For the text-containing cell, return its midpoint in [x, y] coordinate format. 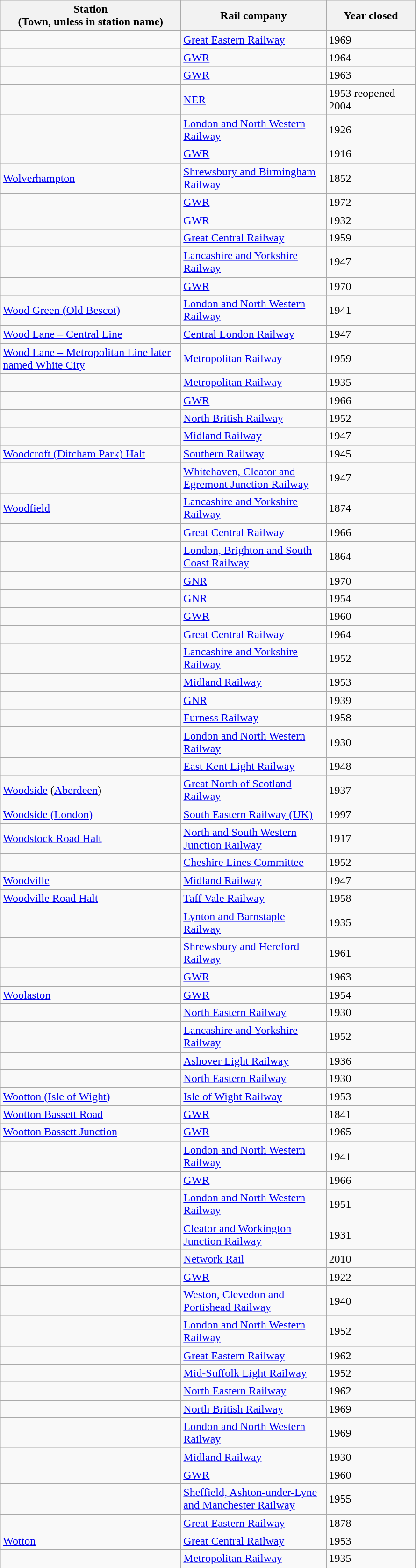
Woodside (Aberdeen) [91, 791]
Woolaston [91, 995]
1841 [371, 1114]
1939 [371, 700]
Central London Railway [253, 334]
London, Brighton and South Coast Railway [253, 557]
Isle of Wight Railway [253, 1096]
Wolverhampton [91, 178]
Lynton and Barnstaple Railway [253, 922]
Wootton (Isle of Wight) [91, 1096]
Weston, Clevedon and Portishead Railway [253, 1300]
1940 [371, 1300]
1852 [371, 178]
Rail company [253, 16]
Wootton Bassett Junction [91, 1132]
1936 [371, 1061]
North and South Western Junction Railway [253, 838]
Cheshire Lines Committee [253, 863]
1916 [371, 154]
1926 [371, 130]
Mid-Suffolk Light Railway [253, 1373]
Taff Vale Railway [253, 898]
Great North of Scotland Railway [253, 791]
Wootton Bassett Road [91, 1114]
Woodville Road Halt [91, 898]
1965 [371, 1132]
Cleator and Workington Junction Railway [253, 1235]
Wood Lane – Central Line [91, 334]
1997 [371, 814]
1937 [371, 791]
Woodcroft (Ditcham Park) Halt [91, 454]
1874 [371, 508]
East Kent Light Railway [253, 766]
1945 [371, 454]
Wotton [91, 1541]
Shrewsbury and Hereford Railway [253, 952]
1955 [371, 1499]
2010 [371, 1259]
Sheffield, Ashton-under-Lyne and Manchester Railway [253, 1499]
1878 [371, 1523]
Woodstock Road Halt [91, 838]
Wood Lane – Metropolitan Line later named White City [91, 358]
1953 reopened 2004 [371, 99]
Year closed [371, 16]
Southern Railway [253, 454]
1931 [371, 1235]
1948 [371, 766]
1972 [371, 202]
1864 [371, 557]
Station(Town, unless in station name) [91, 16]
Ashover Light Railway [253, 1061]
Woodside (London) [91, 814]
Shrewsbury and Birmingham Railway [253, 178]
Whitehaven, Cleator and Egremont Junction Railway [253, 478]
1961 [371, 952]
Woodville [91, 880]
1932 [371, 220]
Woodfield [91, 508]
1922 [371, 1277]
Furness Railway [253, 718]
Wood Green (Old Bescot) [91, 311]
NER [253, 99]
1951 [371, 1204]
South Eastern Railway (UK) [253, 814]
1917 [371, 838]
Network Rail [253, 1259]
